Provide the (x, y) coordinate of the cell's center where the given text is located.  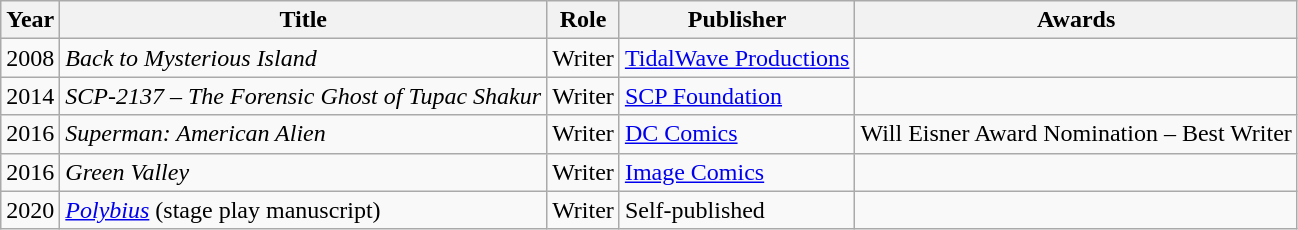
DC Comics (737, 134)
2008 (30, 58)
Role (584, 20)
Polybius (stage play manuscript) (304, 210)
Self-published (737, 210)
Green Valley (304, 172)
2014 (30, 96)
SCP-2137 – The Forensic Ghost of Tupac Shakur (304, 96)
Back to Mysterious Island (304, 58)
Superman: American Alien (304, 134)
2020 (30, 210)
Will Eisner Award Nomination – Best Writer (1076, 134)
Publisher (737, 20)
Image Comics (737, 172)
Title (304, 20)
TidalWave Productions (737, 58)
Year (30, 20)
SCP Foundation (737, 96)
Awards (1076, 20)
